Find where the given text appears and provide that cell's center as (x, y) coordinate. 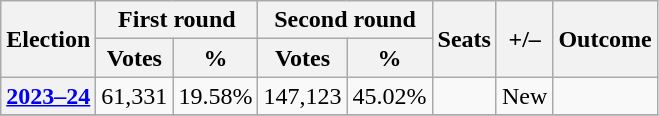
19.58% (216, 96)
+/– (524, 39)
First round (177, 20)
Election (48, 39)
New (524, 96)
Seats (464, 39)
2023–24 (48, 96)
61,331 (134, 96)
Outcome (605, 39)
45.02% (390, 96)
147,123 (302, 96)
Second round (345, 20)
